Scan for the cell matching the given text and deliver its (x, y) coordinate at center. 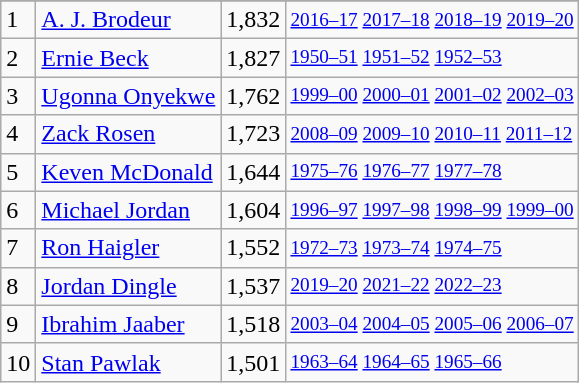
1,827 (254, 58)
1972–73 1973–74 1974–75 (432, 248)
1 (18, 20)
2016–17 2017–18 2018–19 2019–20 (432, 20)
4 (18, 134)
8 (18, 286)
1,644 (254, 172)
1950–51 1951–52 1952–53 (432, 58)
5 (18, 172)
2003–04 2004–05 2005–06 2006–07 (432, 324)
Keven McDonald (128, 172)
1,604 (254, 210)
Ibrahim Jaaber (128, 324)
A. J. Brodeur (128, 20)
Jordan Dingle (128, 286)
1,518 (254, 324)
1975–76 1976–77 1977–78 (432, 172)
Stan Pawlak (128, 362)
1,762 (254, 96)
1999–00 2000–01 2001–02 2002–03 (432, 96)
1,832 (254, 20)
3 (18, 96)
2008–09 2009–10 2010–11 2011–12 (432, 134)
1,552 (254, 248)
1963–64 1964–65 1965–66 (432, 362)
1,501 (254, 362)
Zack Rosen (128, 134)
Ron Haigler (128, 248)
10 (18, 362)
7 (18, 248)
9 (18, 324)
Ernie Beck (128, 58)
1,537 (254, 286)
1996–97 1997–98 1998–99 1999–00 (432, 210)
2019–20 2021–22 2022–23 (432, 286)
1,723 (254, 134)
Ugonna Onyekwe (128, 96)
Michael Jordan (128, 210)
6 (18, 210)
2 (18, 58)
